Scan for the cell matching the given text and deliver its (x, y) coordinate at center. 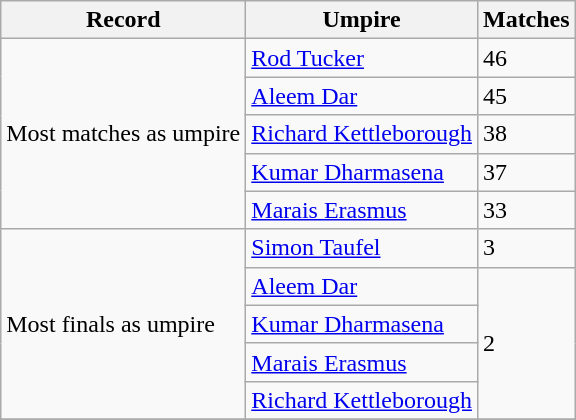
Most matches as umpire (124, 134)
37 (526, 172)
33 (526, 210)
Most finals as umpire (124, 324)
46 (526, 58)
Matches (526, 20)
Record (124, 20)
Umpire (362, 20)
Simon Taufel (362, 248)
Rod Tucker (362, 58)
2 (526, 343)
45 (526, 96)
3 (526, 248)
38 (526, 134)
